For the text-containing cell, return its midpoint in (x, y) coordinate format. 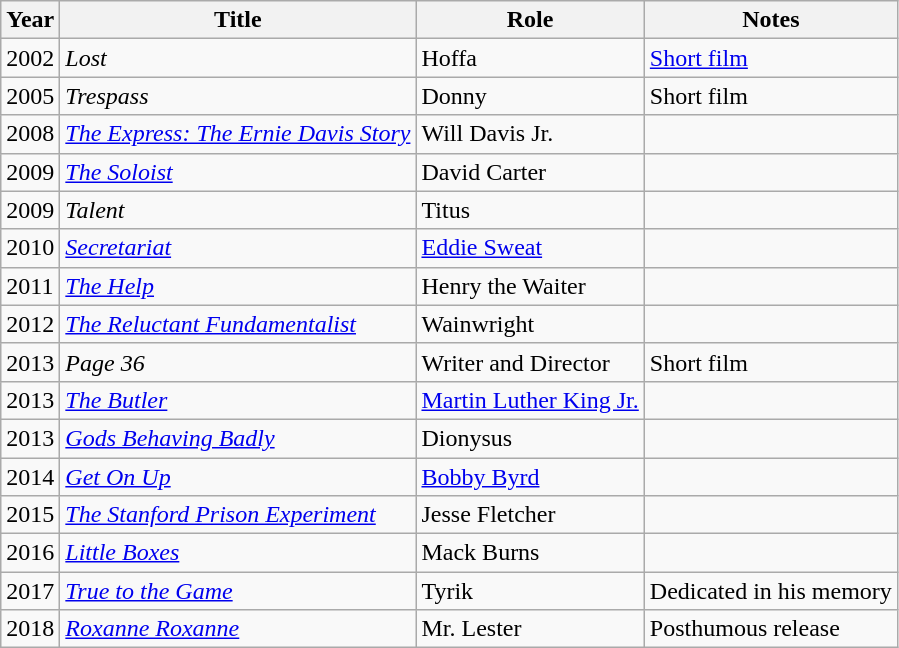
Dionysus (530, 438)
Titus (530, 210)
Donny (530, 96)
Title (238, 20)
Mr. Lester (530, 629)
Page 36 (238, 362)
2010 (30, 248)
The Soloist (238, 172)
Mack Burns (530, 553)
2018 (30, 629)
The Express: The Ernie Davis Story (238, 134)
2008 (30, 134)
2005 (30, 96)
The Help (238, 286)
Role (530, 20)
The Stanford Prison Experiment (238, 515)
Trespass (238, 96)
Dedicated in his memory (770, 591)
Year (30, 20)
2014 (30, 477)
Roxanne Roxanne (238, 629)
2015 (30, 515)
Tyrik (530, 591)
Little Boxes (238, 553)
Notes (770, 20)
Wainwright (530, 324)
Lost (238, 58)
2017 (30, 591)
2002 (30, 58)
2012 (30, 324)
The Reluctant Fundamentalist (238, 324)
2011 (30, 286)
Talent (238, 210)
Posthumous release (770, 629)
Eddie Sweat (530, 248)
The Butler (238, 400)
Gods Behaving Badly (238, 438)
Jesse Fletcher (530, 515)
2016 (30, 553)
Martin Luther King Jr. (530, 400)
Bobby Byrd (530, 477)
Writer and Director (530, 362)
Get On Up (238, 477)
David Carter (530, 172)
True to the Game (238, 591)
Hoffa (530, 58)
Henry the Waiter (530, 286)
Secretariat (238, 248)
Will Davis Jr. (530, 134)
